Locate the cell with the specified text and output its [x, y] center coordinate. 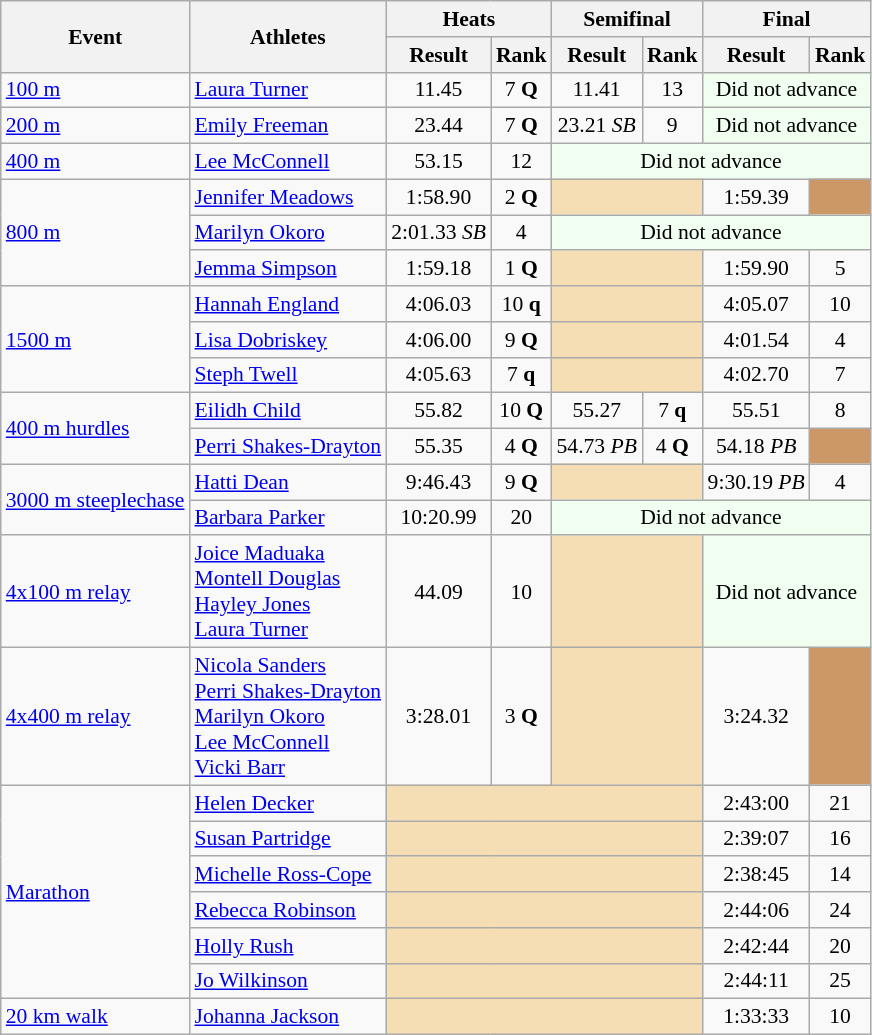
Holly Rush [288, 946]
20 km walk [96, 1017]
Final [787, 19]
3:24.32 [756, 717]
Helen Decker [288, 803]
2:39:07 [756, 839]
25 [840, 981]
7 [840, 375]
Perri Shakes-Drayton [288, 447]
2:42:44 [756, 946]
55.27 [597, 411]
Event [96, 36]
16 [840, 839]
4:02.70 [756, 375]
4:05.63 [438, 375]
Michelle Ross-Cope [288, 875]
44.09 [438, 592]
55.35 [438, 447]
12 [522, 162]
Heats [468, 19]
Steph Twell [288, 375]
53.15 [438, 162]
23.44 [438, 126]
5 [840, 269]
2:38:45 [756, 875]
11.41 [597, 90]
54.73 PB [597, 447]
800 m [96, 232]
23.21 SB [597, 126]
Rebecca Robinson [288, 910]
4:01.54 [756, 340]
1500 m [96, 340]
1:59.18 [438, 269]
Marathon [96, 892]
Susan Partridge [288, 839]
Lisa Dobriskey [288, 340]
14 [840, 875]
1:59.90 [756, 269]
2 Q [522, 197]
Joice MaduakaMontell DouglasHayley JonesLaura Turner [288, 592]
Hannah England [288, 304]
55.82 [438, 411]
4:05.07 [756, 304]
Emily Freeman [288, 126]
1 Q [522, 269]
8 [840, 411]
2:43:00 [756, 803]
4x100 m relay [96, 592]
24 [840, 910]
Jemma Simpson [288, 269]
1:33:33 [756, 1017]
21 [840, 803]
Eilidh Child [288, 411]
Hatti Dean [288, 482]
1:59.39 [756, 197]
10 q [522, 304]
Semifinal [628, 19]
4x400 m relay [96, 717]
400 m [96, 162]
54.18 PB [756, 447]
9 [672, 126]
55.51 [756, 411]
Jennifer Meadows [288, 197]
Laura Turner [288, 90]
10:20.99 [438, 518]
200 m [96, 126]
Barbara Parker [288, 518]
2:44:06 [756, 910]
Lee McConnell [288, 162]
Athletes [288, 36]
Jo Wilkinson [288, 981]
13 [672, 90]
Marilyn Okoro [288, 233]
4:06.00 [438, 340]
3 Q [522, 717]
400 m hurdles [96, 428]
1:58.90 [438, 197]
3000 m steeplechase [96, 500]
9:46.43 [438, 482]
10 Q [522, 411]
100 m [96, 90]
9:30.19 PB [756, 482]
4:06.03 [438, 304]
3:28.01 [438, 717]
11.45 [438, 90]
Nicola SandersPerri Shakes-DraytonMarilyn OkoroLee McConnellVicki Barr [288, 717]
2:01.33 SB [438, 233]
2:44:11 [756, 981]
Johanna Jackson [288, 1017]
